Capture the cell that displays the provided text and extract its [x, y] central coordinate. 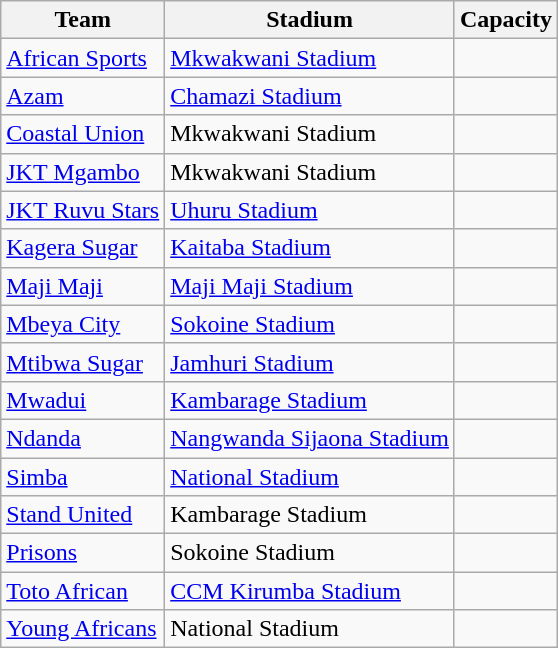
Coastal Union [83, 134]
Azam [83, 96]
CCM Kirumba Stadium [310, 591]
Uhuru Stadium [310, 210]
African Sports [83, 58]
Kagera Sugar [83, 248]
Prisons [83, 553]
Maji Maji [83, 286]
Capacity [506, 20]
JKT Ruvu Stars [83, 210]
Young Africans [83, 629]
Simba [83, 477]
Jamhuri Stadium [310, 362]
Ndanda [83, 438]
Stand United [83, 515]
Toto African [83, 591]
Chamazi Stadium [310, 96]
Nangwanda Sijaona Stadium [310, 438]
Maji Maji Stadium [310, 286]
Team [83, 20]
Mtibwa Sugar [83, 362]
JKT Mgambo [83, 172]
Mwadui [83, 400]
Mbeya City [83, 324]
Kaitaba Stadium [310, 248]
Stadium [310, 20]
